Extract the (x, y) coordinate from the center of the cell holding the provided text.  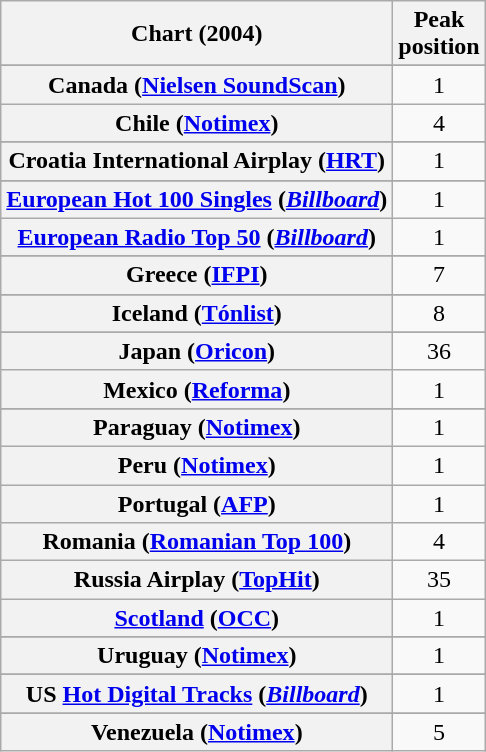
Peru (Notimex) (197, 465)
European Hot 100 Singles (Billboard) (197, 199)
Venezuela (Notimex) (197, 732)
Iceland (Tónlist) (197, 313)
Croatia International Airplay (HRT) (197, 161)
Russia Airplay (TopHit) (197, 580)
7 (439, 275)
Romania (Romanian Top 100) (197, 542)
8 (439, 313)
35 (439, 580)
US Hot Digital Tracks (Billboard) (197, 694)
Uruguay (Notimex) (197, 656)
Japan (Oricon) (197, 351)
Chile (Notimex) (197, 123)
Greece (IFPI) (197, 275)
36 (439, 351)
Canada (Nielsen SoundScan) (197, 85)
Paraguay (Notimex) (197, 427)
Chart (2004) (197, 34)
Portugal (AFP) (197, 503)
Mexico (Reforma) (197, 389)
5 (439, 732)
Peakposition (439, 34)
Scotland (OCC) (197, 618)
European Radio Top 50 (Billboard) (197, 237)
